Scan for the cell matching the given text and deliver its (x, y) coordinate at center. 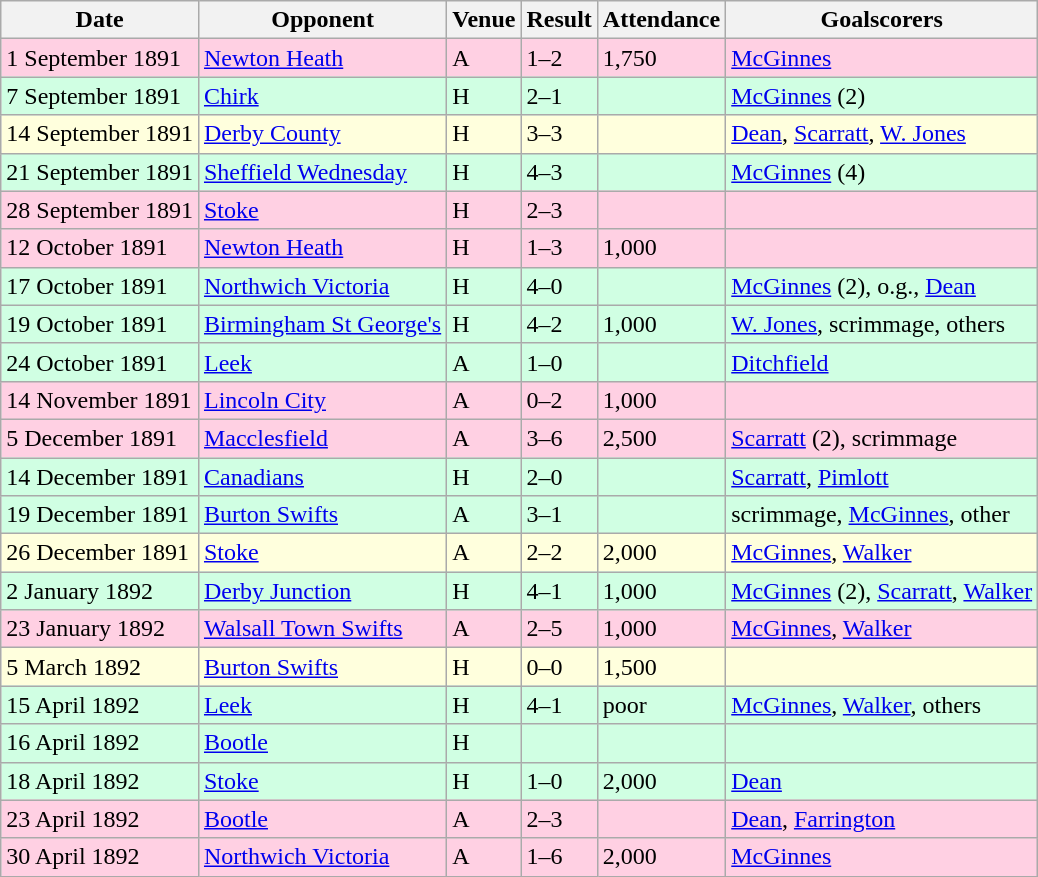
Dean, Farrington (882, 819)
1 September 1891 (100, 58)
5 March 1892 (100, 667)
4–3 (559, 172)
Chirk (322, 96)
Ditchfield (882, 362)
3–1 (559, 515)
23 January 1892 (100, 629)
1,500 (661, 667)
2–1 (559, 96)
Lincoln City (322, 400)
W. Jones, scrimmage, others (882, 324)
Scarratt (2), scrimmage (882, 438)
Dean (882, 781)
0–2 (559, 400)
Walsall Town Swifts (322, 629)
2–2 (559, 553)
0–0 (559, 667)
4–2 (559, 324)
Sheffield Wednesday (322, 172)
18 April 1892 (100, 781)
Dean, Scarratt, W. Jones (882, 134)
12 October 1891 (100, 248)
2–5 (559, 629)
14 December 1891 (100, 477)
14 September 1891 (100, 134)
McGinnes (2), o.g., Dean (882, 286)
Macclesfield (322, 438)
Attendance (661, 20)
3–3 (559, 134)
Result (559, 20)
2 January 1892 (100, 591)
Date (100, 20)
16 April 1892 (100, 743)
14 November 1891 (100, 400)
McGinnes (2), Scarratt, Walker (882, 591)
17 October 1891 (100, 286)
1,750 (661, 58)
McGinnes, Walker, others (882, 705)
scrimmage, McGinnes, other (882, 515)
4–0 (559, 286)
2–0 (559, 477)
28 September 1891 (100, 210)
5 December 1891 (100, 438)
1–6 (559, 857)
Scarratt, Pimlott (882, 477)
Derby County (322, 134)
Goalscorers (882, 20)
23 April 1892 (100, 819)
1–3 (559, 248)
30 April 1892 (100, 857)
Derby Junction (322, 591)
1–2 (559, 58)
19 December 1891 (100, 515)
Birmingham St George's (322, 324)
19 October 1891 (100, 324)
Venue (484, 20)
Opponent (322, 20)
24 October 1891 (100, 362)
3–6 (559, 438)
poor (661, 705)
21 September 1891 (100, 172)
7 September 1891 (100, 96)
McGinnes (4) (882, 172)
26 December 1891 (100, 553)
15 April 1892 (100, 705)
2,500 (661, 438)
McGinnes (2) (882, 96)
Canadians (322, 477)
